For the text-containing cell, return its midpoint in (x, y) coordinate format. 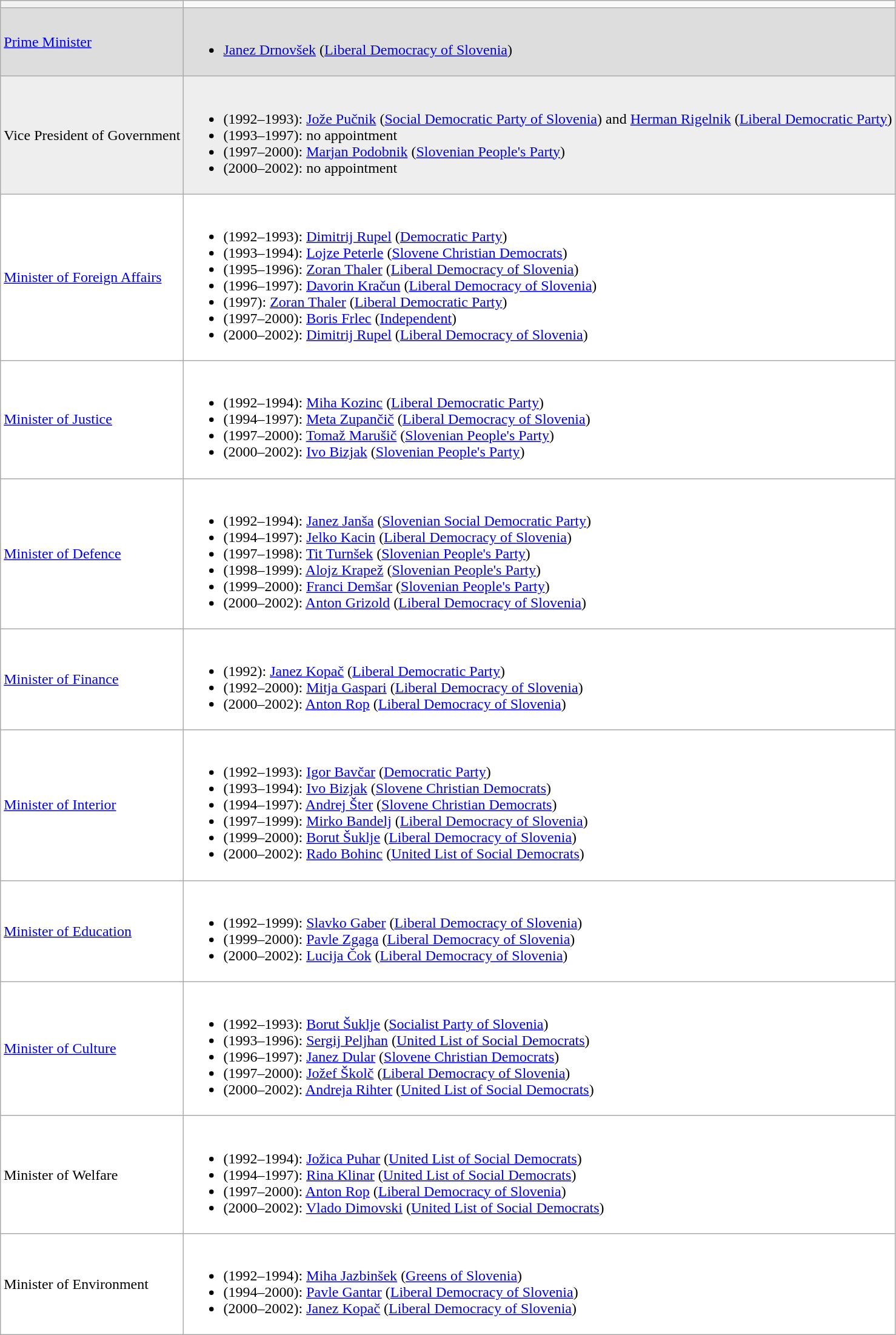
Minister of Culture (92, 1049)
Minister of Justice (92, 420)
Vice President of Government (92, 135)
Minister of Finance (92, 679)
Minister of Environment (92, 1284)
Janez Drnovšek (Liberal Democracy of Slovenia) (540, 42)
Minister of Education (92, 931)
Minister of Interior (92, 805)
Prime Minister (92, 42)
Minister of Welfare (92, 1174)
Minister of Defence (92, 554)
Minister of Foreign Affairs (92, 278)
